Extract the (x, y) coordinate from the center of the cell holding the provided text.  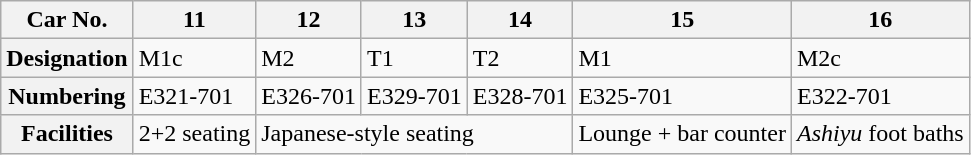
Lounge + bar counter (682, 134)
T2 (520, 58)
15 (682, 20)
Numbering (67, 96)
M2 (309, 58)
16 (880, 20)
Facilities (67, 134)
Designation (67, 58)
E322-701 (880, 96)
Ashiyu foot baths (880, 134)
E328-701 (520, 96)
Car No. (67, 20)
2+2 seating (194, 134)
T1 (414, 58)
11 (194, 20)
12 (309, 20)
E329-701 (414, 96)
M1c (194, 58)
E326-701 (309, 96)
13 (414, 20)
Japanese-style seating (414, 134)
M1 (682, 58)
E321-701 (194, 96)
M2c (880, 58)
E325-701 (682, 96)
14 (520, 20)
